Provide the (x, y) coordinate of the cell's center where the given text is located.  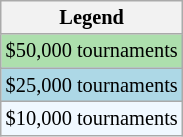
$25,000 tournaments (92, 85)
$50,000 tournaments (92, 51)
Legend (92, 17)
$10,000 tournaments (92, 118)
